Extract the [X, Y] coordinate from the center of the cell holding the provided text.  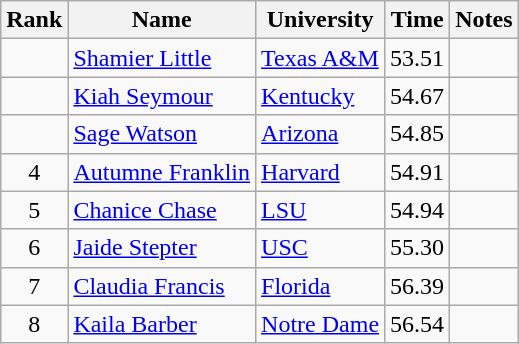
LSU [320, 210]
Kentucky [320, 96]
Shamier Little [162, 58]
University [320, 20]
Rank [34, 20]
54.67 [418, 96]
Name [162, 20]
Chanice Chase [162, 210]
7 [34, 286]
54.85 [418, 134]
54.94 [418, 210]
Autumne Franklin [162, 172]
8 [34, 324]
Harvard [320, 172]
Jaide Stepter [162, 248]
Time [418, 20]
Sage Watson [162, 134]
56.39 [418, 286]
56.54 [418, 324]
Florida [320, 286]
USC [320, 248]
4 [34, 172]
Kiah Seymour [162, 96]
55.30 [418, 248]
54.91 [418, 172]
6 [34, 248]
5 [34, 210]
Kaila Barber [162, 324]
Arizona [320, 134]
Claudia Francis [162, 286]
Notes [484, 20]
Notre Dame [320, 324]
53.51 [418, 58]
Texas A&M [320, 58]
